Return [X, Y] of the center of cell containing provided text 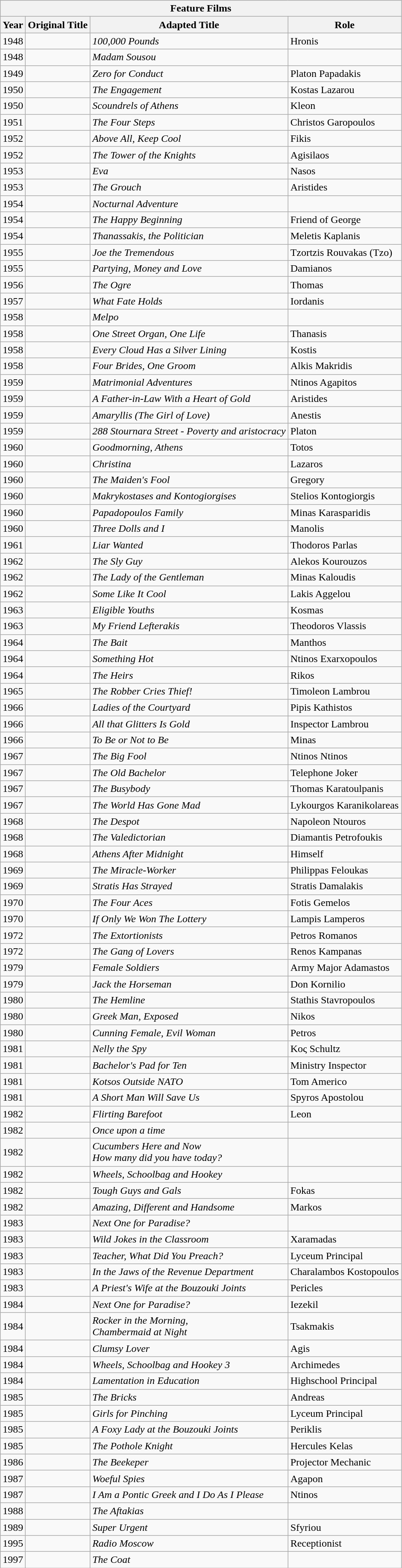
Rikos [344, 675]
Telephone Joker [344, 773]
Alekos Kourouzos [344, 561]
Something Hot [189, 659]
The Extortionists [189, 935]
The Aftakias [189, 1511]
Original Title [58, 25]
Theodoros Vlassis [344, 626]
Teacher, What Did You Preach? [189, 1255]
Kleon [344, 106]
Leon [344, 1114]
The Old Bachelor [189, 773]
Papadopoulos Family [189, 513]
Three Dolls and I [189, 529]
Kostis [344, 350]
Tzortzis Rouvakas (Tzo) [344, 252]
The Hemline [189, 1000]
1951 [13, 122]
Partying, Money and Love [189, 269]
Agis [344, 1348]
The Busybody [189, 789]
Joe the Tremendous [189, 252]
Amaryllis (The Girl of Love) [189, 415]
To Be or Not to Be [189, 740]
Agisilaos [344, 155]
Thomas [344, 285]
A Short Man Will Save Us [189, 1098]
Army Major Adamastos [344, 967]
Himself [344, 854]
Above All, Keep Cool [189, 138]
Petros [344, 1033]
Receptionist [344, 1544]
Ntinos [344, 1495]
The Gang of Lovers [189, 951]
Napoleon Ntouros [344, 821]
The Big Fool [189, 756]
The Despot [189, 821]
Scoundrels of Athens [189, 106]
Totos [344, 447]
Some Like It Cool [189, 594]
Renos Kampanas [344, 951]
Iezekil [344, 1304]
Alkis Makridis [344, 366]
Radio Moscow [189, 1544]
The Engagement [189, 90]
The Four Steps [189, 122]
Girls for Pinching [189, 1413]
Lykourgos Karanikolareas [344, 805]
1949 [13, 73]
Charalambos Kostopoulos [344, 1272]
100,000 Pounds [189, 41]
Wild Jokes in the Classroom [189, 1239]
Once upon a time [189, 1130]
Diamantis Petrofoukis [344, 838]
Every Cloud Has a Silver Lining [189, 350]
Bachelor's Pad for Ten [189, 1065]
Ministry Inspector [344, 1065]
Periklis [344, 1430]
Christina [189, 463]
One Street Organ, One Life [189, 334]
Flirting Barefoot [189, 1114]
Manthos [344, 642]
Four Brides, One Groom [189, 366]
The Bricks [189, 1397]
Makrykostases and Kontogiorgises [189, 496]
Anestis [344, 415]
Xaramadas [344, 1239]
Meletis Kaplanis [344, 236]
1957 [13, 301]
1995 [13, 1544]
Kosmas [344, 610]
Madam Sousou [189, 57]
Pipis Kathistos [344, 707]
The Coat [189, 1560]
Wheels, Schoolbag and Hookey [189, 1174]
Stathis Stavropoulos [344, 1000]
The Bait [189, 642]
288 Stournara Street - Poverty and aristocracy [189, 431]
Feature Films [201, 9]
My Friend Lefterakis [189, 626]
A Father-in-Law With a Heart of Gold [189, 399]
What Fate Holds [189, 301]
Nikos [344, 1017]
Platon Papadakis [344, 73]
The Miracle-Worker [189, 870]
Nelly the Spy [189, 1049]
Fotis Gemelos [344, 903]
The Heirs [189, 675]
Platon [344, 431]
Agapon [344, 1478]
Projector Mechanic [344, 1462]
Athens After Midnight [189, 854]
Cunning Female, Evil Woman [189, 1033]
1965 [13, 691]
The Pothole Knight [189, 1446]
Thodoros Parlas [344, 545]
Greek Man, Exposed [189, 1017]
1961 [13, 545]
The Happy Beginning [189, 220]
In the Jaws of the Revenue Department [189, 1272]
The Maiden's Fool [189, 480]
Petros Romanos [344, 935]
Rocker in the Morning, Chambermaid at Night [189, 1327]
Gregory [344, 480]
Liar Wanted [189, 545]
Minas Kaloudis [344, 577]
Pericles [344, 1288]
Spyros Apostolou [344, 1098]
Kostas Lazarou [344, 90]
Lamentation in Education [189, 1381]
Highschool Principal [344, 1381]
Clumsy Lover [189, 1348]
Eligible Youths [189, 610]
Timoleon Lambrou [344, 691]
The Four Aces [189, 903]
Iordanis [344, 301]
Zero for Conduct [189, 73]
Markos [344, 1207]
Wheels, Schoolbag and Hookey 3 [189, 1365]
The Valedictorian [189, 838]
Sfyriou [344, 1527]
Minas Karasparidis [344, 513]
Tom Americo [344, 1081]
Adapted Title [189, 25]
Thanassakis, the Politician [189, 236]
Damianos [344, 269]
The Grouch [189, 187]
Thanasis [344, 334]
The Lady of the Gentleman [189, 577]
Lakis Aggelou [344, 594]
1986 [13, 1462]
Kotsos Outside NATO [189, 1081]
Jack the Horseman [189, 984]
Don Kornilio [344, 984]
Tsakmakis [344, 1327]
Melpo [189, 317]
Ladies of the Courtyard [189, 707]
Andreas [344, 1397]
Lazaros [344, 463]
Christos Garopoulos [344, 122]
The Robber Cries Thief! [189, 691]
Stelios Kontogiorgis [344, 496]
Tough Guys and Gals [189, 1190]
Woeful Spies [189, 1478]
1997 [13, 1560]
Thomas Karatoulpanis [344, 789]
Matrimonial Adventures [189, 382]
1988 [13, 1511]
Ntinos Exarxopoulos [344, 659]
The Beekeper [189, 1462]
Goodmorning, Athens [189, 447]
Eva [189, 171]
Ntinos Ntinos [344, 756]
The Sly Guy [189, 561]
A Priest's Wife at the Bouzouki Joints [189, 1288]
If Only We Won The Lottery [189, 919]
A Foxy Lady at the Bouzouki Joints [189, 1430]
Κος Schultz [344, 1049]
Fikis [344, 138]
1989 [13, 1527]
Fokas [344, 1190]
Hronis [344, 41]
The Ogre [189, 285]
Archimedes [344, 1365]
Inspector Lambrou [344, 724]
Nocturnal Adventure [189, 204]
Ntinos Agapitos [344, 382]
The World Has Gone Mad [189, 805]
Stratis Damalakis [344, 886]
Year [13, 25]
Friend of George [344, 220]
Amazing, Different and Handsome [189, 1207]
All that Glitters Is Gold [189, 724]
Minas [344, 740]
Hercules Kelas [344, 1446]
Female Soldiers [189, 967]
Role [344, 25]
Lampis Lamperos [344, 919]
Manolis [344, 529]
Cucumbers Here and NowHow many did you have today? [189, 1152]
1956 [13, 285]
I Am a Pontic Greek and I Do As I Please [189, 1495]
Philippas Feloukas [344, 870]
Super Urgent [189, 1527]
Stratis Has Strayed [189, 886]
Nasos [344, 171]
The Tower of the Knights [189, 155]
